Pinpoint the cell where the given text exists, returning its [X, Y] midpoint coordinate. 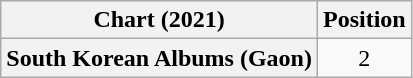
Chart (2021) [160, 20]
2 [364, 58]
Position [364, 20]
South Korean Albums (Gaon) [160, 58]
